Extract the [x, y] coordinate from the center of the cell holding the provided text.  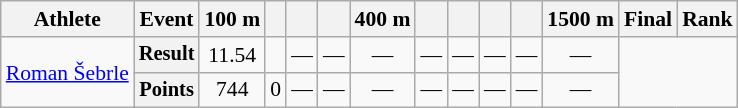
11.54 [232, 55]
Result [167, 55]
Event [167, 19]
Final [648, 19]
100 m [232, 19]
0 [276, 90]
Rank [708, 19]
744 [232, 90]
Points [167, 90]
Roman Šebrle [68, 72]
Athlete [68, 19]
400 m [383, 19]
1500 m [580, 19]
